Find where the given text appears and provide that cell's center as (x, y) coordinate. 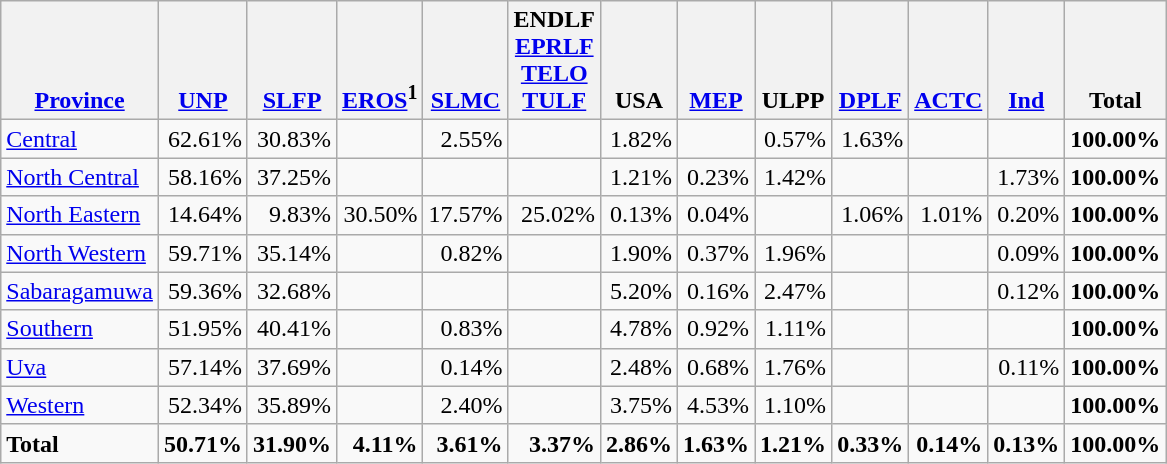
0.37% (716, 253)
2.40% (466, 405)
4.11% (380, 443)
1.11% (794, 329)
1.82% (638, 139)
62.61% (202, 139)
58.16% (202, 177)
52.34% (202, 405)
Uva (80, 367)
51.95% (202, 329)
North Central (80, 177)
1.90% (638, 253)
30.50% (380, 215)
1.96% (794, 253)
0.33% (870, 443)
1.42% (794, 177)
5.20% (638, 291)
37.25% (292, 177)
2.47% (794, 291)
57.14% (202, 367)
2.55% (466, 139)
0.23% (716, 177)
SLMC (466, 60)
Western (80, 405)
UNP (202, 60)
0.82% (466, 253)
North Eastern (80, 215)
Ind (1026, 60)
0.57% (794, 139)
35.14% (292, 253)
31.90% (292, 443)
MEP (716, 60)
50.71% (202, 443)
USA (638, 60)
14.64% (202, 215)
37.69% (292, 367)
1.10% (794, 405)
9.83% (292, 215)
3.75% (638, 405)
3.37% (554, 443)
0.20% (1026, 215)
2.48% (638, 367)
Central (80, 139)
0.16% (716, 291)
59.36% (202, 291)
0.11% (1026, 367)
1.06% (870, 215)
32.68% (292, 291)
0.92% (716, 329)
1.73% (1026, 177)
0.04% (716, 215)
0.09% (1026, 253)
Sabaragamuwa (80, 291)
ULPP (794, 60)
EROS1 (380, 60)
3.61% (466, 443)
North Western (80, 253)
ENDLFEPRLFTELOTULF (554, 60)
59.71% (202, 253)
1.76% (794, 367)
ACTC (948, 60)
0.12% (1026, 291)
DPLF (870, 60)
35.89% (292, 405)
Southern (80, 329)
SLFP (292, 60)
0.68% (716, 367)
4.78% (638, 329)
Province (80, 60)
2.86% (638, 443)
40.41% (292, 329)
30.83% (292, 139)
0.83% (466, 329)
4.53% (716, 405)
25.02% (554, 215)
1.01% (948, 215)
17.57% (466, 215)
